Identify which cell holds the provided text, then report its [x, y] central coordinate. 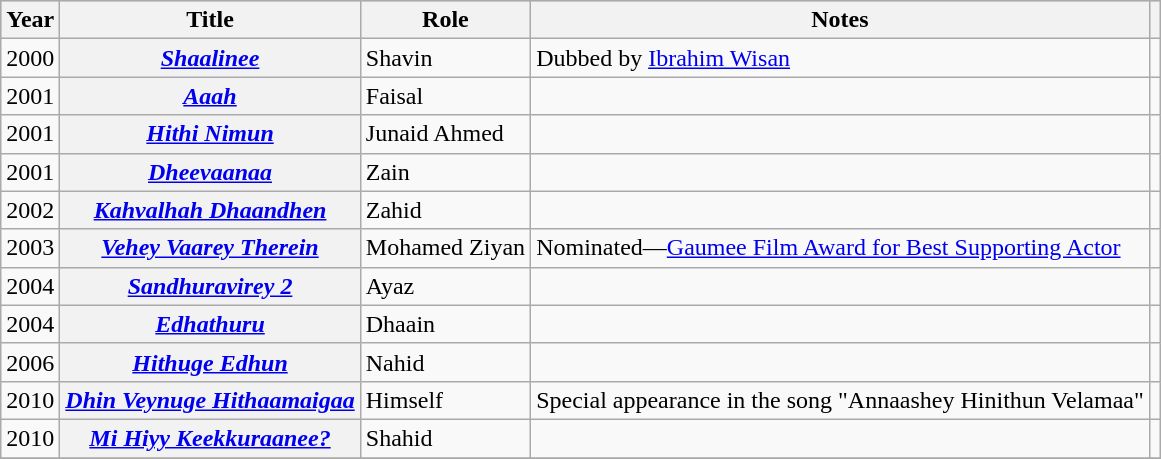
Hithi Nimun [210, 134]
Role [445, 20]
2006 [30, 362]
Shaalinee [210, 58]
Faisal [445, 96]
Kahvalhah Dhaandhen [210, 210]
Dubbed by Ibrahim Wisan [840, 58]
Year [30, 20]
2002 [30, 210]
Nahid [445, 362]
Special appearance in the song "Annaashey Hinithun Velamaa" [840, 400]
Nominated—Gaumee Film Award for Best Supporting Actor [840, 248]
Dhaain [445, 324]
Junaid Ahmed [445, 134]
Dhin Veynuge Hithaamaigaa [210, 400]
Ayaz [445, 286]
Zain [445, 172]
Zahid [445, 210]
2000 [30, 58]
Dheevaanaa [210, 172]
Sandhuravirey 2 [210, 286]
Title [210, 20]
Mohamed Ziyan [445, 248]
2003 [30, 248]
Aaah [210, 96]
Hithuge Edhun [210, 362]
Vehey Vaarey Therein [210, 248]
Mi Hiyy Keekkuraanee? [210, 438]
Shavin [445, 58]
Edhathuru [210, 324]
Shahid [445, 438]
Himself [445, 400]
Notes [840, 20]
